From the cell containing the given text, extract its center point as [x, y] coordinate. 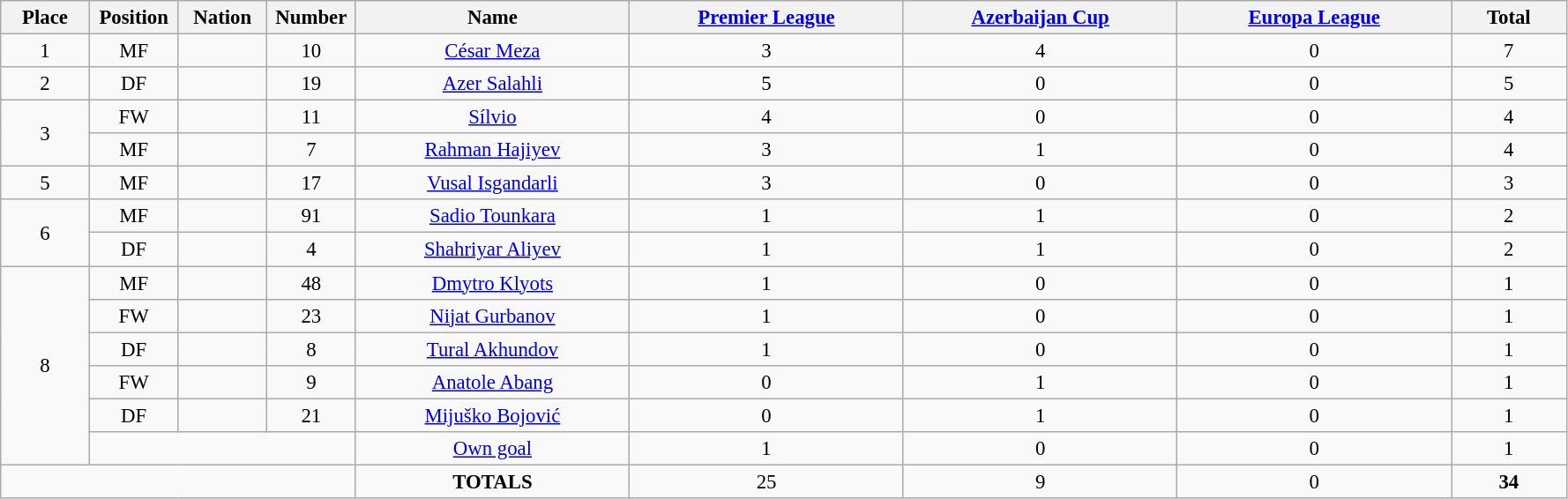
Nation [222, 18]
Anatole Abang [492, 382]
Mijuško Bojović [492, 415]
César Meza [492, 51]
Vusal Isgandarli [492, 183]
Dmytro Klyots [492, 283]
11 [312, 117]
Total [1510, 18]
Azer Salahli [492, 84]
10 [312, 51]
Azerbaijan Cup [1041, 18]
17 [312, 183]
Sadio Tounkara [492, 216]
34 [1510, 481]
21 [312, 415]
25 [767, 481]
Place [46, 18]
Sílvio [492, 117]
23 [312, 316]
Number [312, 18]
Own goal [492, 449]
Europa League [1314, 18]
Premier League [767, 18]
Nijat Gurbanov [492, 316]
Shahriyar Aliyev [492, 249]
Name [492, 18]
48 [312, 283]
Rahman Hajiyev [492, 150]
6 [46, 233]
19 [312, 84]
Tural Akhundov [492, 349]
TOTALS [492, 481]
Position [134, 18]
91 [312, 216]
